Search for the cell housing the specified text and yield its (x, y) center coordinate. 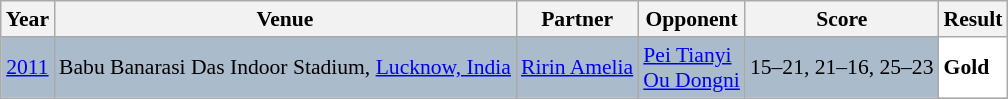
Ririn Amelia (577, 68)
2011 (28, 68)
Year (28, 19)
Pei Tianyi Ou Dongni (692, 68)
Gold (974, 68)
Venue (285, 19)
Opponent (692, 19)
Partner (577, 19)
Score (842, 19)
15–21, 21–16, 25–23 (842, 68)
Result (974, 19)
Babu Banarasi Das Indoor Stadium, Lucknow, India (285, 68)
